For the text-containing cell, return its midpoint in [x, y] coordinate format. 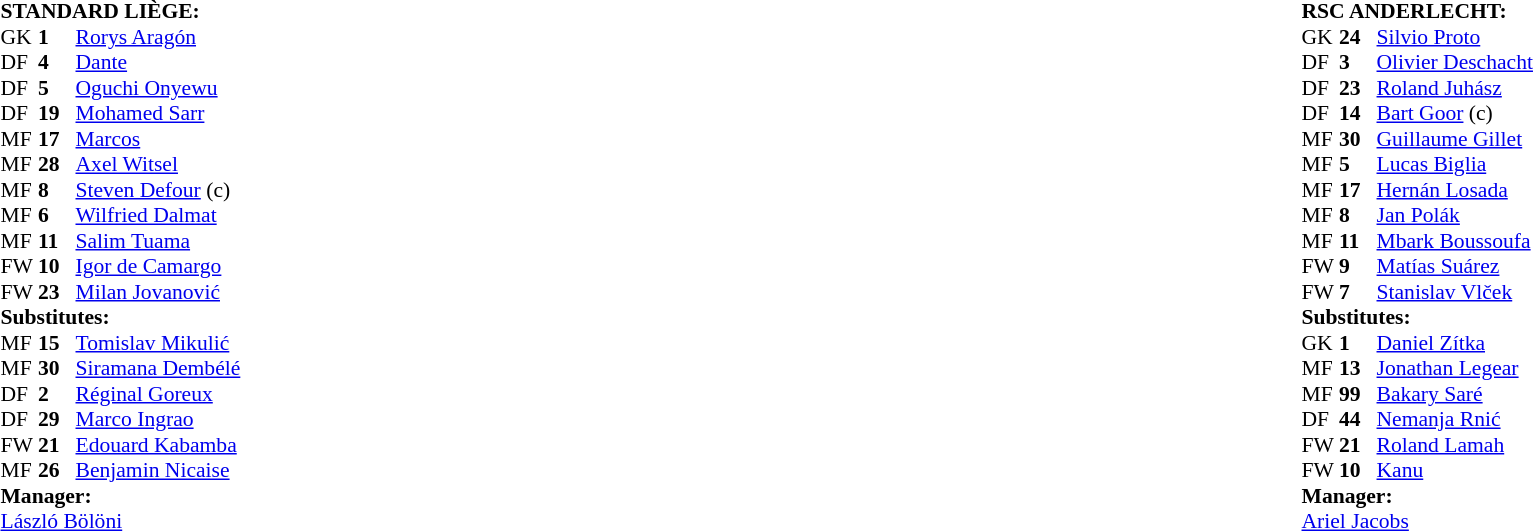
99 [1358, 394]
14 [1358, 113]
Siramana Dembélé [158, 369]
3 [1358, 63]
44 [1358, 419]
Guillaume Gillet [1455, 139]
4 [57, 63]
19 [57, 113]
Marco Ingrao [158, 419]
Olivier Deschacht [1455, 63]
13 [1358, 369]
Igor de Camargo [158, 267]
Lucas Biglia [1455, 165]
Stanislav Vlček [1455, 292]
Bart Goor (c) [1455, 113]
Réginal Goreux [158, 394]
Steven Defour (c) [158, 190]
Marcos [158, 139]
9 [1358, 267]
Tomislav Mikulić [158, 343]
Benjamin Nicaise [158, 471]
Jan Polák [1455, 215]
Bakary Saré [1455, 394]
28 [57, 165]
Silvio Proto [1455, 37]
Rorys Aragón [158, 37]
Roland Lamah [1455, 445]
15 [57, 343]
Roland Juhász [1455, 88]
Axel Witsel [158, 165]
Mbark Boussoufa [1455, 241]
24 [1358, 37]
Kanu [1455, 471]
Jonathan Legear [1455, 369]
Edouard Kabamba [158, 445]
29 [57, 419]
Oguchi Onyewu [158, 88]
6 [57, 215]
Hernán Losada [1455, 190]
7 [1358, 292]
Mohamed Sarr [158, 113]
26 [57, 471]
Wilfried Dalmat [158, 215]
Nemanja Rnić [1455, 419]
2 [57, 394]
Milan Jovanović [158, 292]
Salim Tuama [158, 241]
Daniel Zítka [1455, 343]
Dante [158, 63]
Matías Suárez [1455, 267]
